Return the [x, y] coordinate for the center point of the cell that contains the specified text.  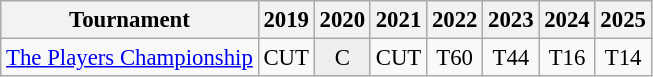
2024 [567, 20]
2022 [455, 20]
T14 [623, 58]
T16 [567, 58]
2020 [342, 20]
Tournament [130, 20]
2023 [511, 20]
T44 [511, 58]
C [342, 58]
2019 [286, 20]
2021 [398, 20]
2025 [623, 20]
T60 [455, 58]
The Players Championship [130, 58]
